Pinpoint the cell where the given text exists, returning its [x, y] midpoint coordinate. 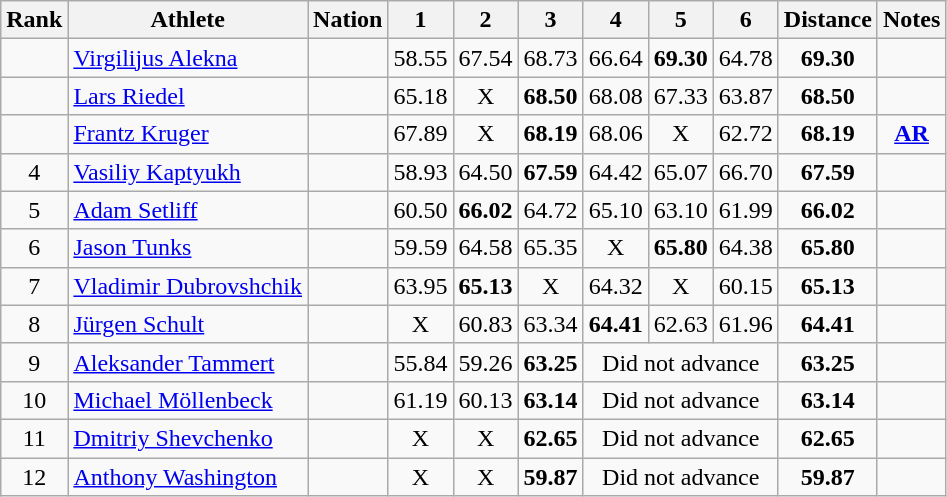
61.99 [746, 210]
64.42 [616, 172]
62.72 [746, 134]
64.32 [616, 286]
58.55 [420, 58]
60.50 [420, 210]
65.35 [550, 248]
Virgilijus Alekna [188, 58]
12 [34, 477]
64.72 [550, 210]
58.93 [420, 172]
Aleksander Tammert [188, 362]
Lars Riedel [188, 96]
63.34 [550, 324]
Athlete [188, 20]
Anthony Washington [188, 477]
63.10 [680, 210]
64.50 [486, 172]
62.63 [680, 324]
60.15 [746, 286]
Michael Möllenbeck [188, 400]
9 [34, 362]
11 [34, 438]
8 [34, 324]
Vasiliy Kaptyukh [188, 172]
3 [550, 20]
Adam Setliff [188, 210]
64.38 [746, 248]
66.70 [746, 172]
63.95 [420, 286]
66.64 [616, 58]
63.87 [746, 96]
Dmitriy Shevchenko [188, 438]
68.06 [616, 134]
65.07 [680, 172]
7 [34, 286]
64.58 [486, 248]
67.33 [680, 96]
Rank [34, 20]
55.84 [420, 362]
65.10 [616, 210]
67.54 [486, 58]
2 [486, 20]
Frantz Kruger [188, 134]
10 [34, 400]
68.08 [616, 96]
Distance [828, 20]
65.18 [420, 96]
59.59 [420, 248]
61.19 [420, 400]
Jason Tunks [188, 248]
60.83 [486, 324]
Notes [911, 20]
67.89 [420, 134]
64.78 [746, 58]
60.13 [486, 400]
AR [911, 134]
61.96 [746, 324]
Vladimir Dubrovshchik [188, 286]
Nation [348, 20]
68.73 [550, 58]
59.26 [486, 362]
1 [420, 20]
Jürgen Schult [188, 324]
